For the text-containing cell, return its midpoint in [X, Y] coordinate format. 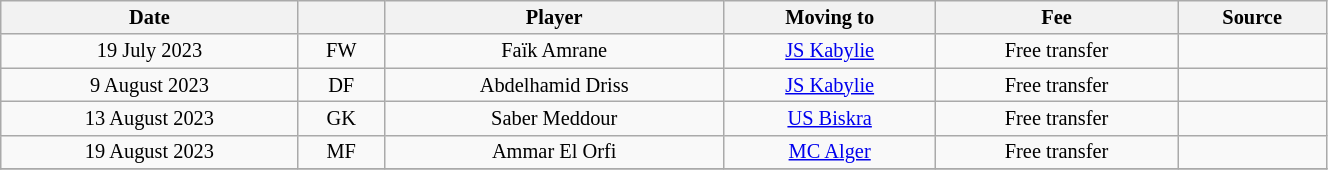
MC Alger [830, 152]
GK [341, 118]
MF [341, 152]
Faïk Amrane [554, 51]
Source [1252, 17]
13 August 2023 [150, 118]
19 July 2023 [150, 51]
Abdelhamid Driss [554, 85]
Ammar El Orfi [554, 152]
Fee [1056, 17]
US Biskra [830, 118]
FW [341, 51]
Date [150, 17]
Player [554, 17]
19 August 2023 [150, 152]
DF [341, 85]
Saber Meddour [554, 118]
Moving to [830, 17]
9 August 2023 [150, 85]
